Extract the [x, y] coordinate from the center of the cell holding the provided text.  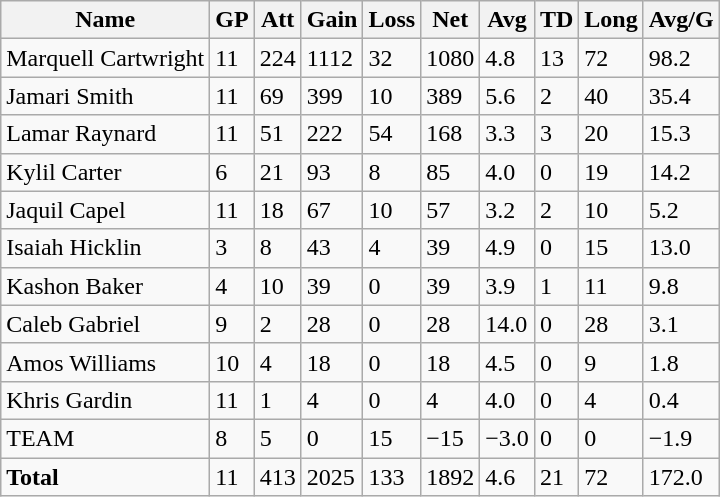
9.8 [681, 286]
Kylil Carter [106, 172]
5.2 [681, 210]
4.5 [508, 362]
389 [450, 96]
14.2 [681, 172]
51 [278, 134]
Marquell Cartwright [106, 58]
172.0 [681, 477]
TEAM [106, 438]
Caleb Gabriel [106, 324]
32 [392, 58]
15.3 [681, 134]
5.6 [508, 96]
93 [332, 172]
1080 [450, 58]
Name [106, 20]
Lamar Raynard [106, 134]
Gain [332, 20]
13.0 [681, 248]
3.1 [681, 324]
168 [450, 134]
Total [106, 477]
35.4 [681, 96]
69 [278, 96]
0.4 [681, 400]
Khris Gardin [106, 400]
Isaiah Hicklin [106, 248]
4.6 [508, 477]
Avg/G [681, 20]
TD [556, 20]
Amos Williams [106, 362]
3.3 [508, 134]
40 [611, 96]
85 [450, 172]
399 [332, 96]
224 [278, 58]
Kashon Baker [106, 286]
Att [278, 20]
Jaquil Capel [106, 210]
Loss [392, 20]
222 [332, 134]
−1.9 [681, 438]
54 [392, 134]
4.9 [508, 248]
1892 [450, 477]
13 [556, 58]
1.8 [681, 362]
3.2 [508, 210]
5 [278, 438]
−3.0 [508, 438]
98.2 [681, 58]
Jamari Smith [106, 96]
Long [611, 20]
6 [232, 172]
4.8 [508, 58]
2025 [332, 477]
1112 [332, 58]
GP [232, 20]
Avg [508, 20]
14.0 [508, 324]
57 [450, 210]
20 [611, 134]
−15 [450, 438]
413 [278, 477]
67 [332, 210]
Net [450, 20]
3.9 [508, 286]
133 [392, 477]
19 [611, 172]
43 [332, 248]
